Extract the (X, Y) coordinate from the center of the cell holding the provided text.  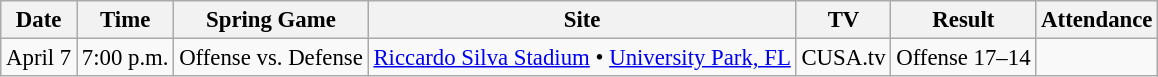
Spring Game (271, 20)
CUSA.tv (844, 58)
7:00 p.m. (126, 58)
Time (126, 20)
Attendance (1097, 20)
Date (39, 20)
Site (582, 20)
Result (964, 20)
Offense 17–14 (964, 58)
TV (844, 20)
Offense vs. Defense (271, 58)
April 7 (39, 58)
Riccardo Silva Stadium • University Park, FL (582, 58)
